Locate the cell with the specified text and output its [x, y] center coordinate. 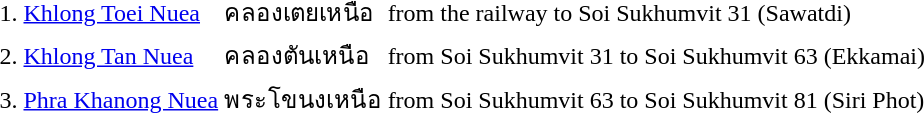
Khlong Tan Nuea [121, 56]
คลองตันเหนือ [303, 56]
